Detect which cell encompasses the target text, then output its [x, y] center coordinate. 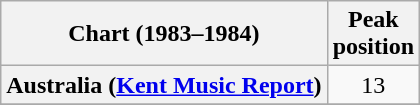
Chart (1983–1984) [164, 34]
Peakposition [373, 34]
13 [373, 85]
Australia (Kent Music Report) [164, 85]
